From the cell containing the given text, extract its center point as (x, y) coordinate. 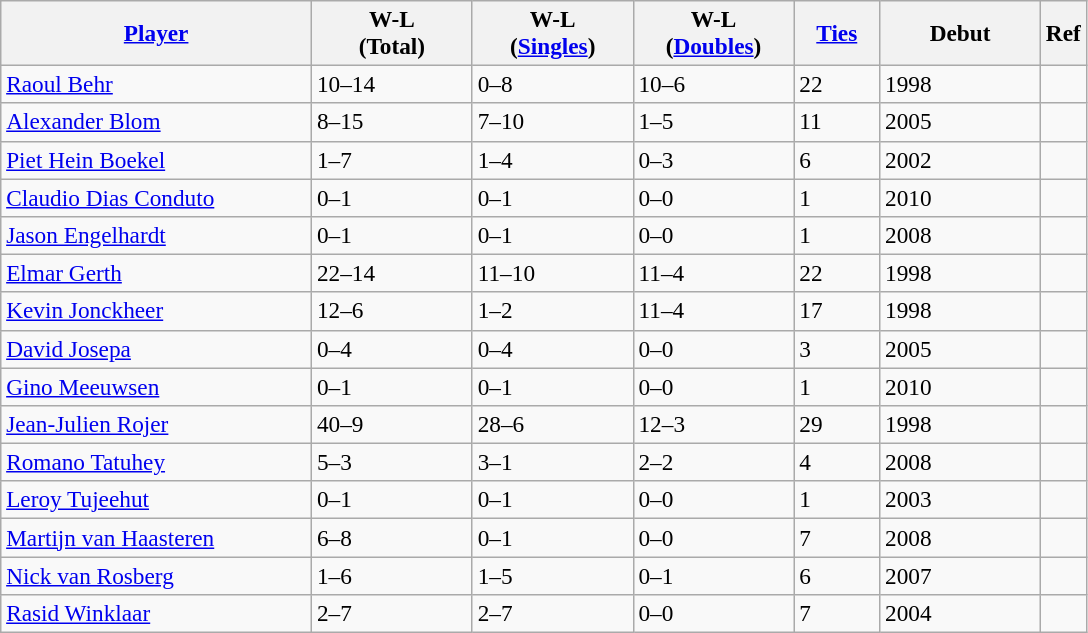
10–14 (392, 84)
7–10 (552, 122)
0–3 (714, 160)
Romano Tatuhey (156, 462)
W-L(Doubles) (714, 32)
Jason Engelhardt (156, 235)
29 (837, 424)
40–9 (392, 424)
12–6 (392, 311)
10–6 (714, 84)
22–14 (392, 273)
Nick van Rosberg (156, 575)
Kevin Jonckheer (156, 311)
Leroy Tujeehut (156, 500)
Elmar Gerth (156, 273)
2004 (960, 613)
28–6 (552, 424)
Jean-Julien Rojer (156, 424)
8–15 (392, 122)
Player (156, 32)
Claudio Dias Conduto (156, 197)
4 (837, 462)
Ref (1063, 32)
Raoul Behr (156, 84)
Ties (837, 32)
David Josepa (156, 349)
2007 (960, 575)
2002 (960, 160)
0–8 (552, 84)
1–4 (552, 160)
W-L(Total) (392, 32)
Alexander Blom (156, 122)
11–10 (552, 273)
5–3 (392, 462)
Gino Meeuwsen (156, 386)
6–8 (392, 537)
11 (837, 122)
17 (837, 311)
1–2 (552, 311)
Martijn van Haasteren (156, 537)
Piet Hein Boekel (156, 160)
Rasid Winklaar (156, 613)
Debut (960, 32)
W-L(Singles) (552, 32)
2003 (960, 500)
3 (837, 349)
3–1 (552, 462)
1–7 (392, 160)
1–6 (392, 575)
2–2 (714, 462)
12–3 (714, 424)
